Pinpoint the cell where the given text exists, returning its [x, y] midpoint coordinate. 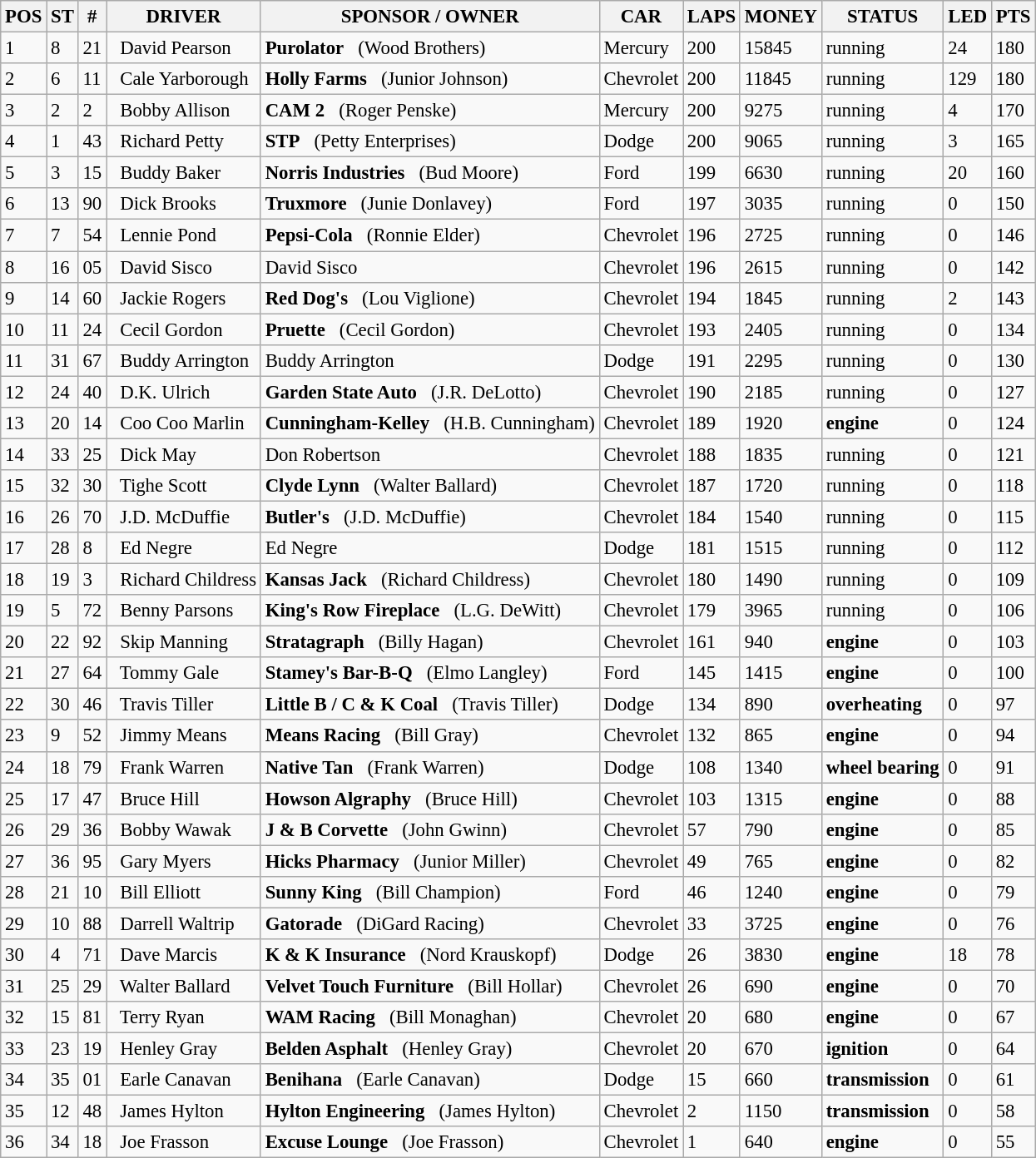
Cecil Gordon [184, 329]
Travis Tiller [184, 705]
1240 [781, 893]
61 [1013, 1080]
James Hylton [184, 1111]
Jackie Rogers [184, 298]
1150 [781, 1111]
Gatorade (DiGard Racing) [429, 923]
Means Racing (Bill Gray) [429, 736]
100 [1013, 673]
DRIVER [184, 17]
680 [781, 1017]
92 [92, 642]
2295 [781, 360]
Jimmy Means [184, 736]
85 [1013, 829]
Benihana (Earle Canavan) [429, 1080]
48 [92, 1111]
1920 [781, 423]
STATUS [882, 17]
199 [712, 173]
SPONSOR / OWNER [429, 17]
Skip Manning [184, 642]
Pepsi-Cola (Ronnie Elder) [429, 235]
Bill Elliott [184, 893]
6630 [781, 173]
640 [781, 1142]
Garden State Auto (J.R. DeLotto) [429, 392]
Terry Ryan [184, 1017]
Richard Childress [184, 580]
3725 [781, 923]
wheel bearing [882, 767]
191 [712, 360]
95 [92, 861]
Kansas Jack (Richard Childress) [429, 580]
1490 [781, 580]
CAR [641, 17]
54 [92, 235]
Stamey's Bar-B-Q (Elmo Langley) [429, 673]
Hicks Pharmacy (Junior Miller) [429, 861]
J.D. McDuffie [184, 517]
15845 [781, 48]
Clyde Lynn (Walter Ballard) [429, 486]
overheating [882, 705]
161 [712, 642]
Walter Ballard [184, 986]
ignition [882, 1049]
David Pearson [184, 48]
Dick May [184, 454]
112 [1013, 548]
Sunny King (Bill Champion) [429, 893]
690 [781, 986]
Benny Parsons [184, 611]
Dave Marcis [184, 955]
Bruce Hill [184, 799]
# [92, 17]
143 [1013, 298]
52 [92, 736]
90 [92, 204]
Don Robertson [429, 454]
PTS [1013, 17]
Richard Petty [184, 141]
43 [92, 141]
2185 [781, 392]
Earle Canavan [184, 1080]
47 [92, 799]
3830 [781, 955]
Cunningham-Kelley (H.B. Cunningham) [429, 423]
109 [1013, 580]
108 [712, 767]
181 [712, 548]
160 [1013, 173]
9275 [781, 111]
132 [712, 736]
670 [781, 1049]
2725 [781, 235]
1835 [781, 454]
05 [92, 267]
194 [712, 298]
Butler's (J.D. McDuffie) [429, 517]
Tighe Scott [184, 486]
71 [92, 955]
49 [712, 861]
CAM 2 (Roger Penske) [429, 111]
78 [1013, 955]
Belden Asphalt (Henley Gray) [429, 1049]
Buddy Baker [184, 173]
76 [1013, 923]
1340 [781, 767]
Native Tan (Frank Warren) [429, 767]
Little B / C & K Coal (Travis Tiller) [429, 705]
1540 [781, 517]
60 [92, 298]
179 [712, 611]
K & K Insurance (Nord Krauskopf) [429, 955]
150 [1013, 204]
Bobby Wawak [184, 829]
165 [1013, 141]
J & B Corvette (John Gwinn) [429, 829]
1415 [781, 673]
129 [967, 79]
Joe Frasson [184, 1142]
121 [1013, 454]
97 [1013, 705]
Henley Gray [184, 1049]
57 [712, 829]
2615 [781, 267]
WAM Racing (Bill Monaghan) [429, 1017]
Purolator (Wood Brothers) [429, 48]
790 [781, 829]
STP (Petty Enterprises) [429, 141]
91 [1013, 767]
POS [23, 17]
Coo Coo Marlin [184, 423]
81 [92, 1017]
115 [1013, 517]
Holly Farms (Junior Johnson) [429, 79]
Excuse Lounge (Joe Frasson) [429, 1142]
106 [1013, 611]
190 [712, 392]
765 [781, 861]
Tommy Gale [184, 673]
3035 [781, 204]
2405 [781, 329]
890 [781, 705]
189 [712, 423]
197 [712, 204]
1515 [781, 548]
Pruette (Cecil Gordon) [429, 329]
King's Row Fireplace (L.G. DeWitt) [429, 611]
Cale Yarborough [184, 79]
146 [1013, 235]
1720 [781, 486]
1315 [781, 799]
3965 [781, 611]
188 [712, 454]
187 [712, 486]
127 [1013, 392]
Gary Myers [184, 861]
55 [1013, 1142]
Red Dog's (Lou Viglione) [429, 298]
Lennie Pond [184, 235]
LAPS [712, 17]
11845 [781, 79]
01 [92, 1080]
82 [1013, 861]
94 [1013, 736]
Truxmore (Junie Donlavey) [429, 204]
D.K. Ulrich [184, 392]
940 [781, 642]
40 [92, 392]
130 [1013, 360]
Norris Industries (Bud Moore) [429, 173]
142 [1013, 267]
Frank Warren [184, 767]
170 [1013, 111]
Bobby Allison [184, 111]
118 [1013, 486]
58 [1013, 1111]
660 [781, 1080]
Stratagraph (Billy Hagan) [429, 642]
ST [62, 17]
Velvet Touch Furniture (Bill Hollar) [429, 986]
LED [967, 17]
184 [712, 517]
Hylton Engineering (James Hylton) [429, 1111]
Dick Brooks [184, 204]
Darrell Waltrip [184, 923]
1845 [781, 298]
124 [1013, 423]
145 [712, 673]
Howson Algraphy (Bruce Hill) [429, 799]
9065 [781, 141]
MONEY [781, 17]
72 [92, 611]
193 [712, 329]
865 [781, 736]
